Scan for the cell matching the given text and deliver its (X, Y) coordinate at center. 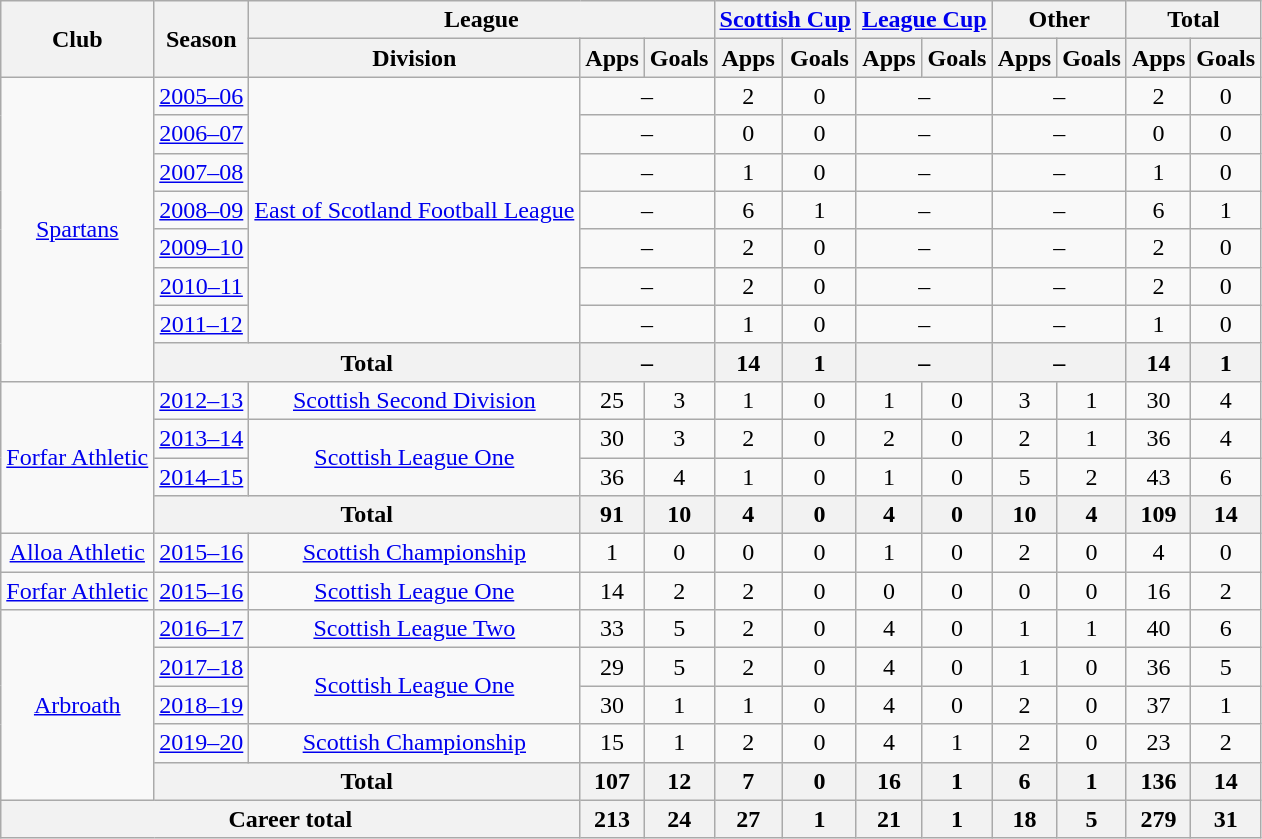
Spartans (78, 229)
Scottish Second Division (414, 400)
Scottish Cup (785, 20)
18 (1024, 819)
91 (612, 515)
2019–20 (202, 743)
33 (612, 629)
2005–06 (202, 96)
31 (1226, 819)
2010–11 (202, 286)
2012–13 (202, 400)
2006–07 (202, 134)
25 (612, 400)
27 (748, 819)
East of Scotland Football League (414, 210)
279 (1158, 819)
2007–08 (202, 172)
213 (612, 819)
2018–19 (202, 705)
Season (202, 39)
League (482, 20)
Club (78, 39)
136 (1158, 781)
League Cup (924, 20)
Career total (290, 819)
Scottish League Two (414, 629)
23 (1158, 743)
29 (612, 667)
21 (888, 819)
Alloa Athletic (78, 553)
2017–18 (202, 667)
12 (679, 781)
Arbroath (78, 705)
40 (1158, 629)
43 (1158, 477)
2009–10 (202, 248)
7 (748, 781)
24 (679, 819)
109 (1158, 515)
2013–14 (202, 438)
107 (612, 781)
2011–12 (202, 324)
Division (414, 58)
2008–09 (202, 210)
2014–15 (202, 477)
15 (612, 743)
Other (1059, 20)
2016–17 (202, 629)
37 (1158, 705)
